Search for the cell housing the specified text and yield its (X, Y) center coordinate. 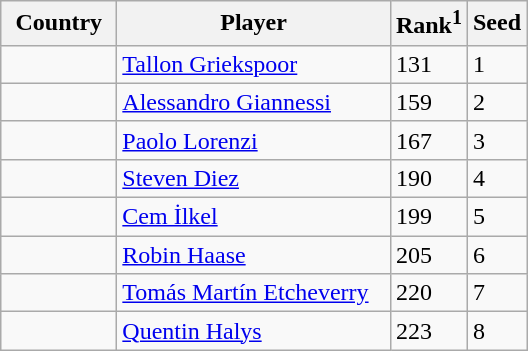
Rank1 (428, 24)
6 (496, 255)
1 (496, 64)
Quentin Halys (254, 331)
Robin Haase (254, 255)
159 (428, 102)
167 (428, 140)
Player (254, 24)
Steven Diez (254, 178)
Cem İlkel (254, 217)
8 (496, 331)
Alessandro Giannessi (254, 102)
190 (428, 178)
7 (496, 293)
Tallon Griekspoor (254, 64)
Country (59, 24)
220 (428, 293)
5 (496, 217)
223 (428, 331)
131 (428, 64)
3 (496, 140)
4 (496, 178)
Paolo Lorenzi (254, 140)
Seed (496, 24)
2 (496, 102)
Tomás Martín Etcheverry (254, 293)
205 (428, 255)
199 (428, 217)
